For the text-containing cell, return its midpoint in [X, Y] coordinate format. 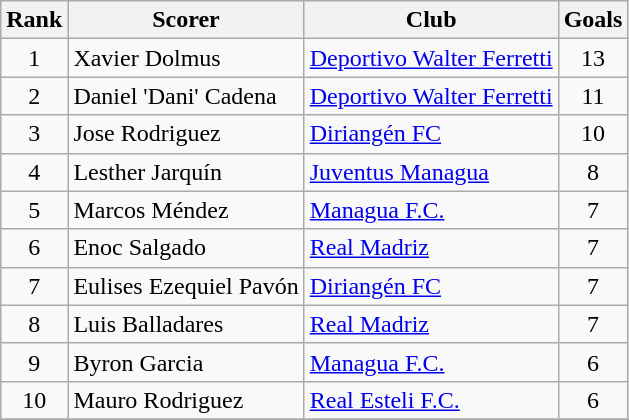
4 [34, 172]
Eulises Ezequiel Pavón [186, 286]
Daniel 'Dani' Cadena [186, 96]
Xavier Dolmus [186, 58]
5 [34, 210]
Scorer [186, 20]
Real Esteli F.C. [431, 400]
Enoc Salgado [186, 248]
Juventus Managua [431, 172]
Lesther Jarquín [186, 172]
1 [34, 58]
Rank [34, 20]
Jose Rodriguez [186, 134]
Luis Balladares [186, 324]
Marcos Méndez [186, 210]
13 [593, 58]
Goals [593, 20]
2 [34, 96]
Mauro Rodriguez [186, 400]
11 [593, 96]
3 [34, 134]
Club [431, 20]
9 [34, 362]
Byron Garcia [186, 362]
